Return the [X, Y] coordinate for the center point of the cell that contains the specified text.  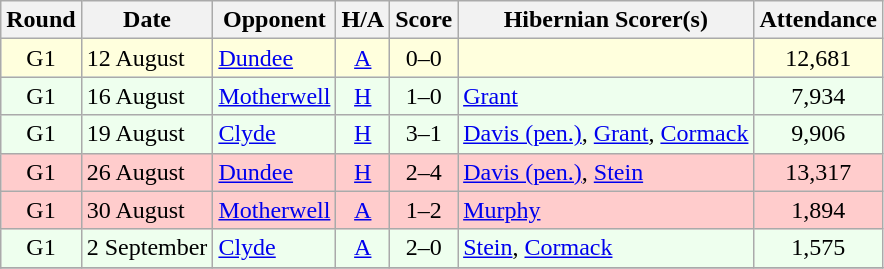
Date [147, 20]
3–1 [424, 134]
Stein, Cormack [606, 248]
2 September [147, 248]
30 August [147, 210]
9,906 [818, 134]
Hibernian Scorer(s) [606, 20]
Davis (pen.), Grant, Cormack [606, 134]
7,934 [818, 96]
1–2 [424, 210]
16 August [147, 96]
1,575 [818, 248]
Attendance [818, 20]
2–4 [424, 172]
Davis (pen.), Stein [606, 172]
Opponent [274, 20]
Murphy [606, 210]
12,681 [818, 58]
Score [424, 20]
19 August [147, 134]
Round [41, 20]
13,317 [818, 172]
2–0 [424, 248]
26 August [147, 172]
H/A [363, 20]
Grant [606, 96]
0–0 [424, 58]
12 August [147, 58]
1,894 [818, 210]
1–0 [424, 96]
